Locate the cell with the specified text and output its [x, y] center coordinate. 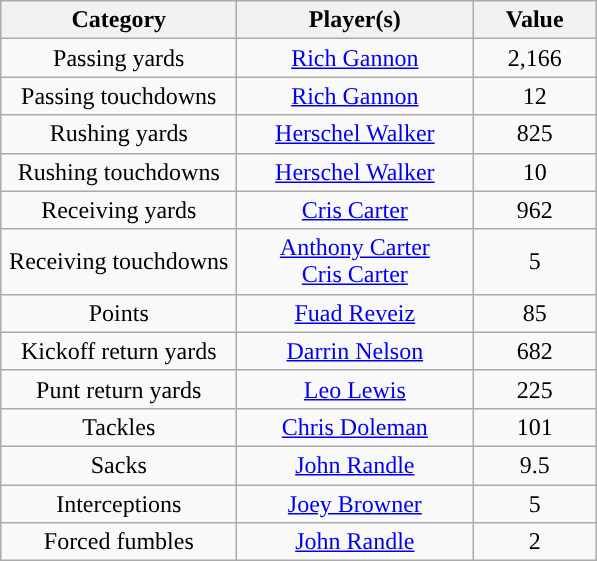
Category [119, 20]
Receiving touchdowns [119, 262]
Tackles [119, 427]
101 [535, 427]
Points [119, 313]
Kickoff return yards [119, 351]
Cris Carter [355, 210]
Sacks [119, 465]
Darrin Nelson [355, 351]
Punt return yards [119, 389]
Anthony Carter Cris Carter [355, 262]
962 [535, 210]
10 [535, 172]
Interceptions [119, 503]
Rushing touchdowns [119, 172]
682 [535, 351]
825 [535, 134]
Leo Lewis [355, 389]
Joey Browner [355, 503]
2,166 [535, 58]
9.5 [535, 465]
Passing yards [119, 58]
Rushing yards [119, 134]
Forced fumbles [119, 542]
Receiving yards [119, 210]
225 [535, 389]
Fuad Reveiz [355, 313]
Player(s) [355, 20]
Chris Doleman [355, 427]
12 [535, 96]
2 [535, 542]
85 [535, 313]
Passing touchdowns [119, 96]
Value [535, 20]
